Scan for the cell matching the given text and deliver its [X, Y] coordinate at center. 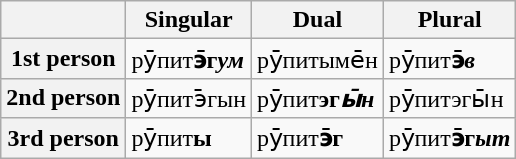
рӯпиты [189, 138]
рӯпитэ̄гыт [449, 138]
2nd person [64, 98]
рӯпитэ̄г [318, 138]
3rd person [64, 138]
рӯпитыме̄н [318, 59]
Plural [449, 20]
рӯпитэ̄гум [189, 59]
Dual [318, 20]
Singular [189, 20]
рӯпитэ̄гын [189, 98]
рӯпитэ̄в [449, 59]
1st person [64, 59]
